Search for the cell housing the specified text and yield its [x, y] center coordinate. 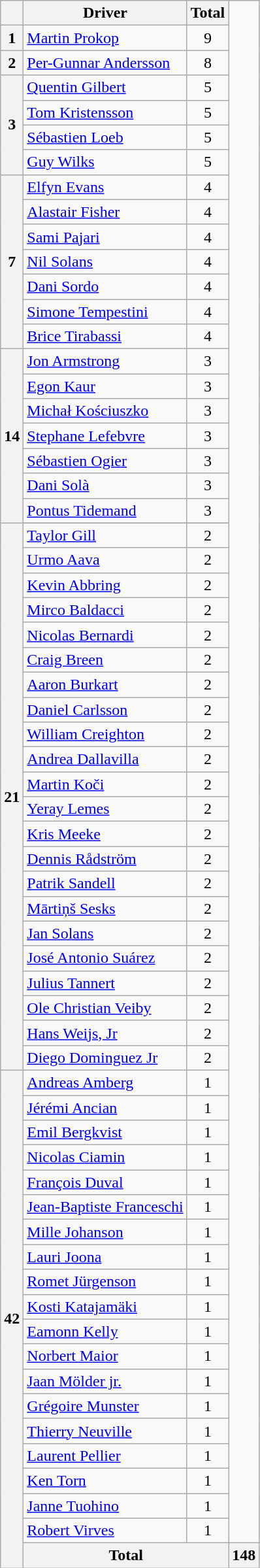
Mirco Baldacci [105, 610]
José Antonio Suárez [105, 958]
Guy Wilks [105, 162]
Nicolas Bernardi [105, 635]
Sébastien Ogier [105, 461]
Thierry Neuville [105, 1431]
Eamonn Kelly [105, 1331]
Dani Solà [105, 486]
Urmo Aava [105, 560]
Emil Bergkvist [105, 1133]
Sami Pajari [105, 237]
Sébastien Loeb [105, 137]
Yeray Lemes [105, 809]
Taylor Gill [105, 535]
Craig Breen [105, 659]
Jan Solans [105, 933]
Janne Tuohino [105, 1505]
7 [12, 261]
Grégoire Munster [105, 1406]
Nicolas Ciamin [105, 1158]
21 [12, 796]
Per-Gunnar Andersson [105, 63]
Andreas Amberg [105, 1082]
Alastair Fisher [105, 212]
Brice Tirabassi [105, 337]
Julius Tannert [105, 983]
Ken Torn [105, 1480]
Nil Solans [105, 261]
148 [244, 1556]
Jérémi Ancian [105, 1108]
Jean-Baptiste Franceschi [105, 1207]
Egon Kaur [105, 386]
Simone Tempestini [105, 312]
Kevin Abbring [105, 585]
Lauri Joona [105, 1257]
Ole Christian Veiby [105, 1008]
Stephane Lefebvre [105, 436]
Martin Prokop [105, 38]
Michał Kościuszko [105, 411]
Andrea Dallavilla [105, 759]
42 [12, 1319]
Martin Koči [105, 784]
Jon Armstrong [105, 361]
8 [208, 63]
Patrik Sandell [105, 884]
Quentin Gilbert [105, 88]
François Duval [105, 1182]
Dennis Rådström [105, 859]
Pontus Tidemand [105, 510]
Norbert Maior [105, 1356]
Laurent Pellier [105, 1456]
Kris Meeke [105, 834]
Diego Dominguez Jr [105, 1058]
Daniel Carlsson [105, 709]
Mārtiņš Sesks [105, 909]
Jaan Mölder jr. [105, 1381]
Dani Sordo [105, 286]
14 [12, 436]
9 [208, 38]
Elfyn Evans [105, 187]
Romet Jürgenson [105, 1282]
Aaron Burkart [105, 684]
Kosti Katajamäki [105, 1307]
Tom Kristensson [105, 112]
Mille Johanson [105, 1232]
Driver [105, 13]
Robert Virves [105, 1531]
Hans Weijs, Jr [105, 1033]
William Creighton [105, 735]
